For the text-containing cell, return its midpoint in (X, Y) coordinate format. 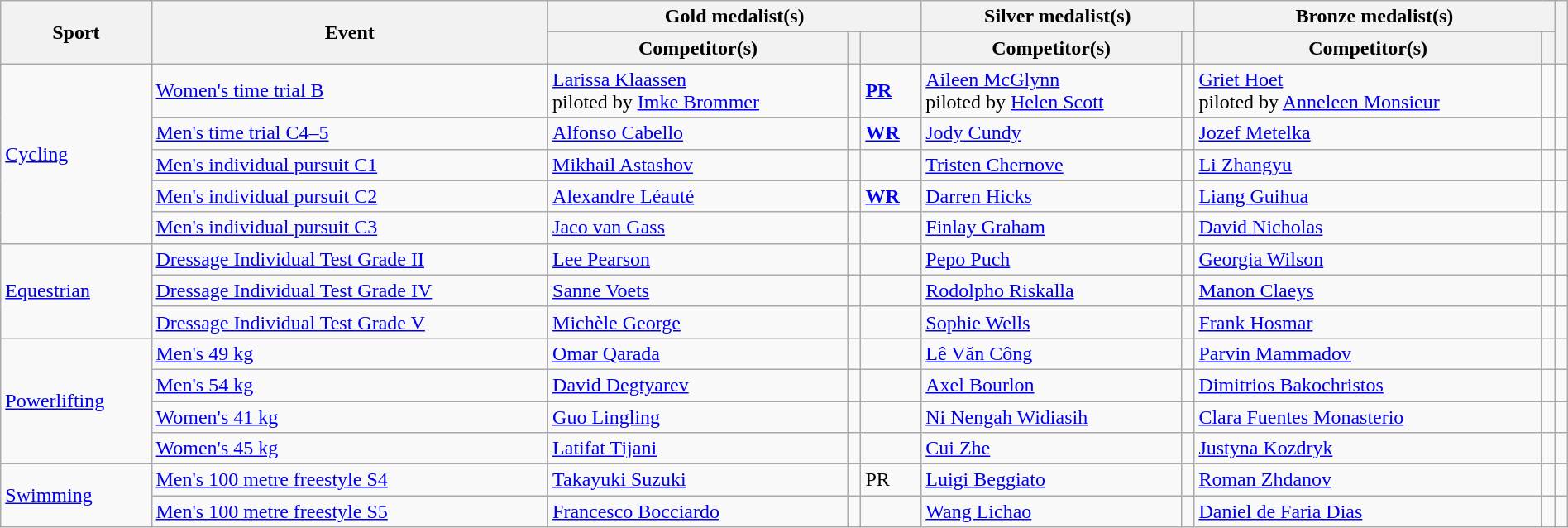
Daniel de Faria Dias (1368, 511)
Men's individual pursuit C1 (350, 165)
Men's 100 metre freestyle S5 (350, 511)
Men's 54 kg (350, 385)
Equestrian (76, 290)
Men's 49 kg (350, 353)
Omar Qarada (698, 353)
Larissa Klaassenpiloted by Imke Brommer (698, 91)
Sophie Wells (1052, 322)
Takayuki Suzuki (698, 480)
Dressage Individual Test Grade V (350, 322)
Latifat Tijani (698, 449)
Men's 100 metre freestyle S4 (350, 480)
Silver medalist(s) (1058, 17)
Alexandre Léauté (698, 196)
Lê Văn Công (1052, 353)
Men's individual pursuit C2 (350, 196)
Gold medalist(s) (734, 17)
Manon Claeys (1368, 290)
Guo Lingling (698, 416)
Men's individual pursuit C3 (350, 228)
Rodolpho Riskalla (1052, 290)
Wang Lichao (1052, 511)
Francesco Bocciardo (698, 511)
Men's time trial C4–5 (350, 133)
Tristen Chernove (1052, 165)
Luigi Beggiato (1052, 480)
Women's time trial B (350, 91)
Bronze medalist(s) (1374, 17)
Liang Guihua (1368, 196)
Clara Fuentes Monasterio (1368, 416)
Justyna Kozdryk (1368, 449)
Dimitrios Bakochristos (1368, 385)
David Nicholas (1368, 228)
Sanne Voets (698, 290)
Georgia Wilson (1368, 259)
Dressage Individual Test Grade IV (350, 290)
Parvin Mammadov (1368, 353)
Swimming (76, 496)
David Degtyarev (698, 385)
Mikhail Astashov (698, 165)
Alfonso Cabello (698, 133)
Lee Pearson (698, 259)
Finlay Graham (1052, 228)
Sport (76, 32)
Ni Nengah Widiasih (1052, 416)
Darren Hicks (1052, 196)
Jody Cundy (1052, 133)
Axel Bourlon (1052, 385)
Jaco van Gass (698, 228)
Jozef Metelka (1368, 133)
Michèle George (698, 322)
Women's 41 kg (350, 416)
Women's 45 kg (350, 449)
Frank Hosmar (1368, 322)
Aileen McGlynnpiloted by Helen Scott (1052, 91)
Griet Hoetpiloted by Anneleen Monsieur (1368, 91)
Cycling (76, 154)
Cui Zhe (1052, 449)
Li Zhangyu (1368, 165)
Dressage Individual Test Grade II (350, 259)
Powerlifting (76, 401)
Event (350, 32)
Roman Zhdanov (1368, 480)
Pepo Puch (1052, 259)
